Detect which cell encompasses the target text, then output its [x, y] center coordinate. 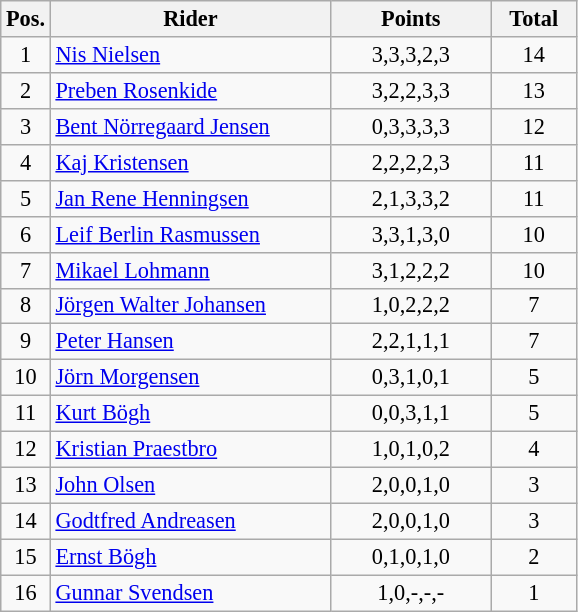
2,1,3,3,2 [411, 198]
3,3,1,3,0 [411, 234]
0,3,1,0,1 [411, 378]
1,0,-,-,- [411, 593]
1,0,2,2,2 [411, 306]
Kaj Kristensen [190, 162]
Total [534, 19]
0,3,3,3,3 [411, 126]
Points [411, 19]
Nis Nielsen [190, 55]
Mikael Lohmann [190, 270]
0,1,0,1,0 [411, 557]
3,3,3,2,3 [411, 55]
15 [26, 557]
Godtfred Andreasen [190, 521]
6 [26, 234]
16 [26, 593]
Jörgen Walter Johansen [190, 306]
1,0,1,0,2 [411, 450]
3,2,2,3,3 [411, 90]
0,0,3,1,1 [411, 414]
Kurt Bögh [190, 414]
Leif Berlin Rasmussen [190, 234]
3,1,2,2,2 [411, 270]
Pos. [26, 19]
John Olsen [190, 485]
Bent Nörregaard Jensen [190, 126]
2,2,1,1,1 [411, 342]
Gunnar Svendsen [190, 593]
Preben Rosenkide [190, 90]
Kristian Praestbro [190, 450]
9 [26, 342]
Peter Hansen [190, 342]
Rider [190, 19]
8 [26, 306]
Ernst Bögh [190, 557]
Jörn Morgensen [190, 378]
Jan Rene Henningsen [190, 198]
2,2,2,2,3 [411, 162]
